Pinpoint the cell where the given text exists, returning its [x, y] midpoint coordinate. 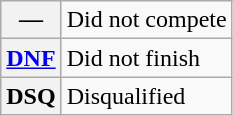
DNF [31, 58]
Did not finish [146, 58]
DSQ [31, 96]
Did not compete [146, 20]
— [31, 20]
Disqualified [146, 96]
